From the cell containing the given text, extract its center point as (x, y) coordinate. 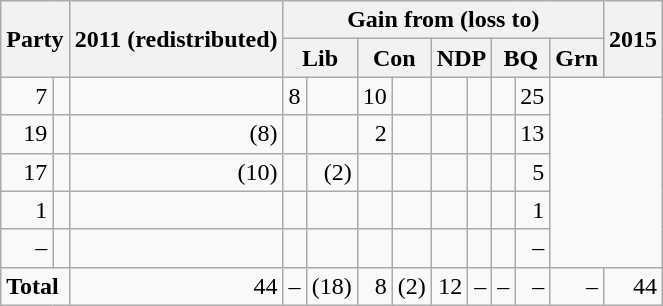
10 (374, 96)
12 (449, 286)
(10) (176, 172)
Con (394, 58)
13 (532, 134)
Party (35, 39)
BQ (521, 58)
2015 (634, 39)
17 (27, 172)
NDP (461, 58)
Grn (577, 58)
Lib (320, 58)
19 (27, 134)
(8) (176, 134)
7 (27, 96)
(18) (332, 286)
5 (532, 172)
Gain from (loss to) (443, 20)
Total (35, 286)
25 (532, 96)
2011 (redistributed) (176, 39)
2 (374, 134)
